Provide the (X, Y) coordinate of the cell's center where the given text is located.  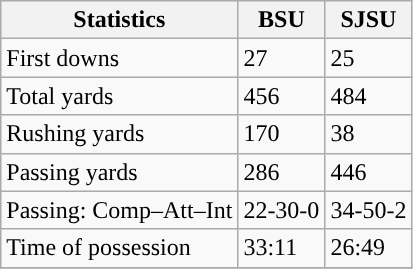
38 (368, 134)
Time of possession (120, 248)
25 (368, 58)
SJSU (368, 20)
Statistics (120, 20)
Total yards (120, 96)
484 (368, 96)
BSU (282, 20)
Rushing yards (120, 134)
Passing yards (120, 172)
Passing: Comp–Att–Int (120, 210)
286 (282, 172)
First downs (120, 58)
456 (282, 96)
170 (282, 134)
27 (282, 58)
34-50-2 (368, 210)
33:11 (282, 248)
26:49 (368, 248)
22-30-0 (282, 210)
446 (368, 172)
